Provide the [X, Y] coordinate of the cell's center where the given text is located.  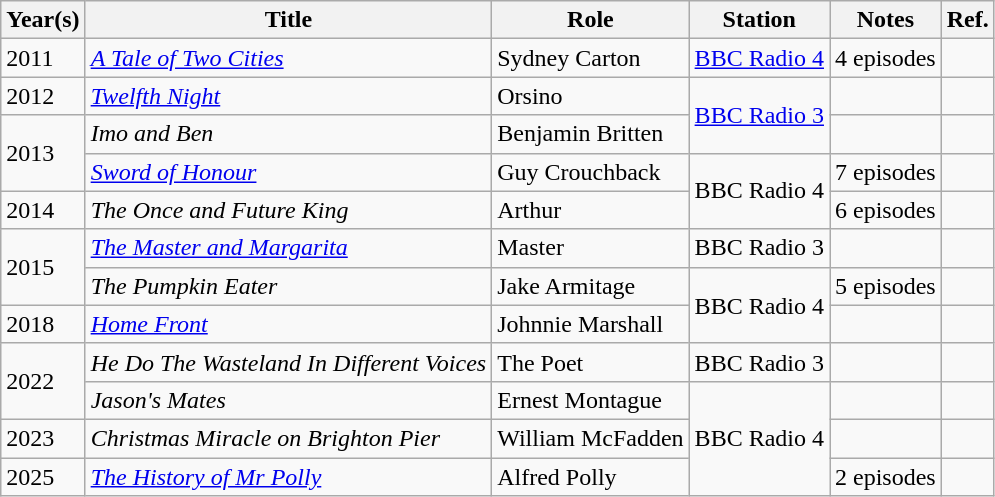
The History of Mr Polly [288, 477]
2015 [43, 267]
7 episodes [886, 172]
2018 [43, 324]
Christmas Miracle on Brighton Pier [288, 438]
Imo and Ben [288, 134]
Orsino [590, 96]
Ref. [968, 20]
2012 [43, 96]
5 episodes [886, 286]
Sword of Honour [288, 172]
2013 [43, 153]
4 episodes [886, 58]
Jason's Mates [288, 400]
Master [590, 248]
Role [590, 20]
Johnnie Marshall [590, 324]
The Poet [590, 362]
2011 [43, 58]
Notes [886, 20]
2014 [43, 210]
Home Front [288, 324]
Station [759, 20]
The Master and Margarita [288, 248]
Jake Armitage [590, 286]
2025 [43, 477]
Arthur [590, 210]
Twelfth Night [288, 96]
William McFadden [590, 438]
Year(s) [43, 20]
2022 [43, 381]
6 episodes [886, 210]
The Once and Future King [288, 210]
Ernest Montague [590, 400]
Benjamin Britten [590, 134]
Sydney Carton [590, 58]
He Do The Wasteland In Different Voices [288, 362]
2 episodes [886, 477]
Guy Crouchback [590, 172]
Alfred Polly [590, 477]
A Tale of Two Cities [288, 58]
The Pumpkin Eater [288, 286]
Title [288, 20]
2023 [43, 438]
